Determine the [x, y] coordinate at the center of the cell enclosing the given text.  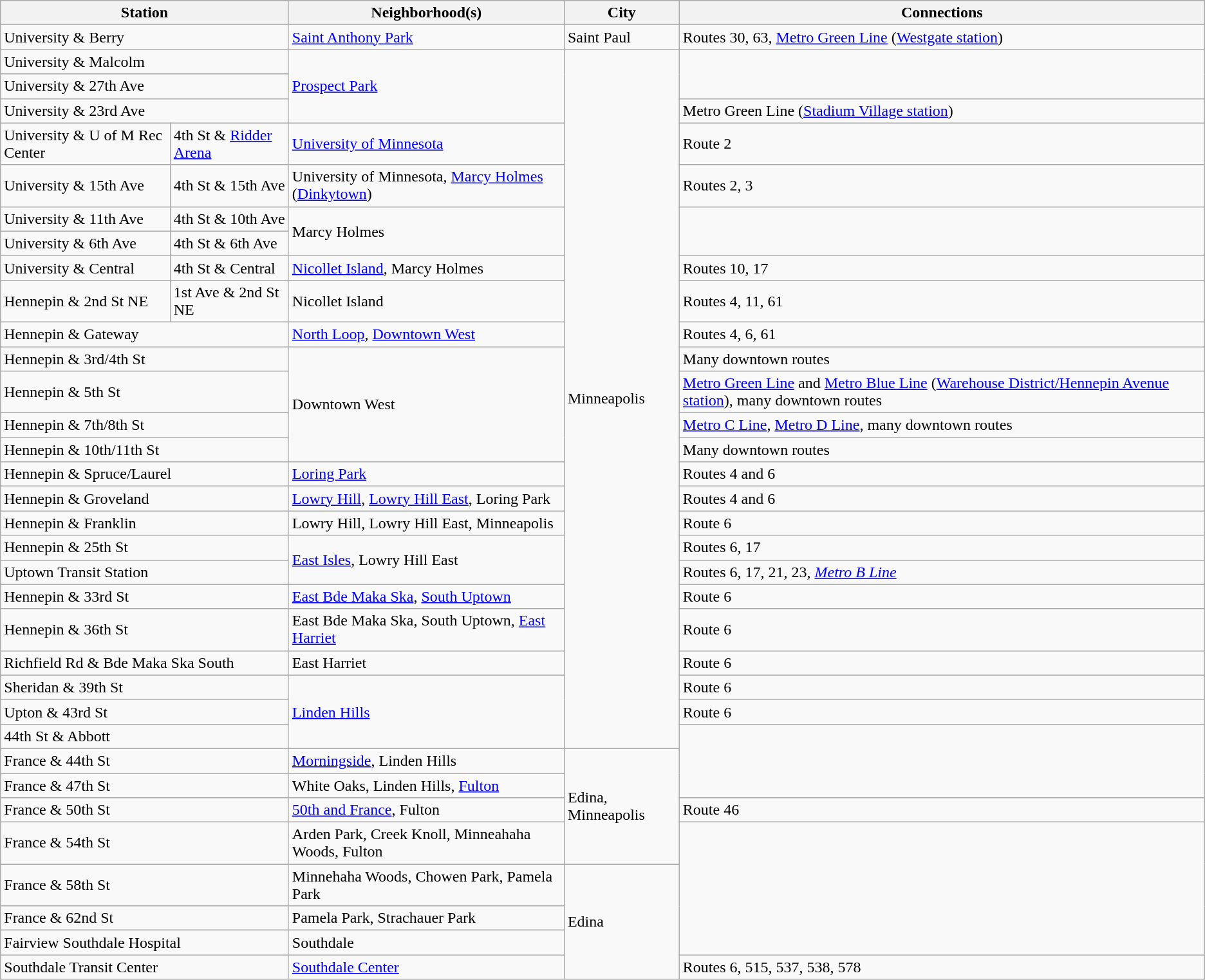
University & 15th Ave [86, 185]
Routes 10, 17 [942, 268]
Linden Hills [426, 712]
City [622, 13]
Hennepin & 5th St [145, 393]
4th St & 15th Ave [229, 185]
Southdale Center [426, 967]
Richfield Rd & Bde Maka Ska South [145, 663]
Loring Park [426, 474]
France & 50th St [145, 810]
Uptown Transit Station [145, 572]
France & 54th St [145, 843]
Minneapolis [622, 399]
Hennepin & 36th St [145, 629]
Downtown West [426, 404]
Route 2 [942, 144]
Sheridan & 39th St [145, 687]
France & 62nd St [145, 918]
University & 11th Ave [86, 219]
44th St & Abbott [145, 736]
50th and France, Fulton [426, 810]
Metro Green Line (Stadium Village station) [942, 111]
Edina [622, 921]
Saint Paul [622, 37]
University & Malcolm [145, 62]
University & Berry [145, 37]
Hennepin & 33rd St [145, 596]
Neighborhood(s) [426, 13]
4th St & Ridder Arena [229, 144]
Lowry Hill, Lowry Hill East, Minneapolis [426, 523]
University & 27th Ave [145, 86]
Edina, Minneapolis [622, 806]
Hennepin & 7th/8th St [145, 425]
Routes 6, 17 [942, 548]
Marcy Holmes [426, 231]
Fairview Southdale Hospital [145, 943]
Routes 30, 63, Metro Green Line (Westgate station) [942, 37]
Hennepin & Franklin [145, 523]
Prospect Park [426, 86]
1st Ave & 2nd St NE [229, 301]
East Bde Maka Ska, South Uptown, East Harriet [426, 629]
Southdale Transit Center [145, 967]
Routes 4, 6, 61 [942, 334]
Routes 6, 17, 21, 23, Metro B Line [942, 572]
University & Central [86, 268]
Nicollet Island [426, 301]
4th St & 6th Ave [229, 243]
4th St & 10th Ave [229, 219]
White Oaks, Linden Hills, Fulton [426, 786]
Pamela Park, Strachauer Park [426, 918]
East Bde Maka Ska, South Uptown [426, 596]
Routes 4, 11, 61 [942, 301]
Hennepin & Groveland [145, 499]
Hennepin & 25th St [145, 548]
France & 47th St [145, 786]
Hennepin & Spruce/Laurel [145, 474]
University & U of M Rec Center [86, 144]
Connections [942, 13]
University & 23rd Ave [145, 111]
Hennepin & Gateway [145, 334]
University of Minnesota [426, 144]
Lowry Hill, Lowry Hill East, Loring Park [426, 499]
Morningside, Linden Hills [426, 761]
North Loop, Downtown West [426, 334]
Routes 6, 515, 537, 538, 578 [942, 967]
Nicollet Island, Marcy Holmes [426, 268]
Upton & 43rd St [145, 712]
University & 6th Ave [86, 243]
Routes 2, 3 [942, 185]
University of Minnesota, Marcy Holmes (Dinkytown) [426, 185]
Arden Park, Creek Knoll, Minneahaha Woods, Fulton [426, 843]
Station [145, 13]
France & 58th St [145, 885]
East Harriet [426, 663]
Metro C Line, Metro D Line, many downtown routes [942, 425]
4th St & Central [229, 268]
Hennepin & 3rd/4th St [145, 358]
Route 46 [942, 810]
Saint Anthony Park [426, 37]
Minnehaha Woods, Chowen Park, Pamela Park [426, 885]
Hennepin & 10th/11th St [145, 450]
East Isles, Lowry Hill East [426, 560]
Southdale [426, 943]
France & 44th St [145, 761]
Metro Green Line and Metro Blue Line (Warehouse District/Hennepin Avenue station), many downtown routes [942, 393]
Hennepin & 2nd St NE [86, 301]
